Find where the given text appears and provide that cell's center as (x, y) coordinate. 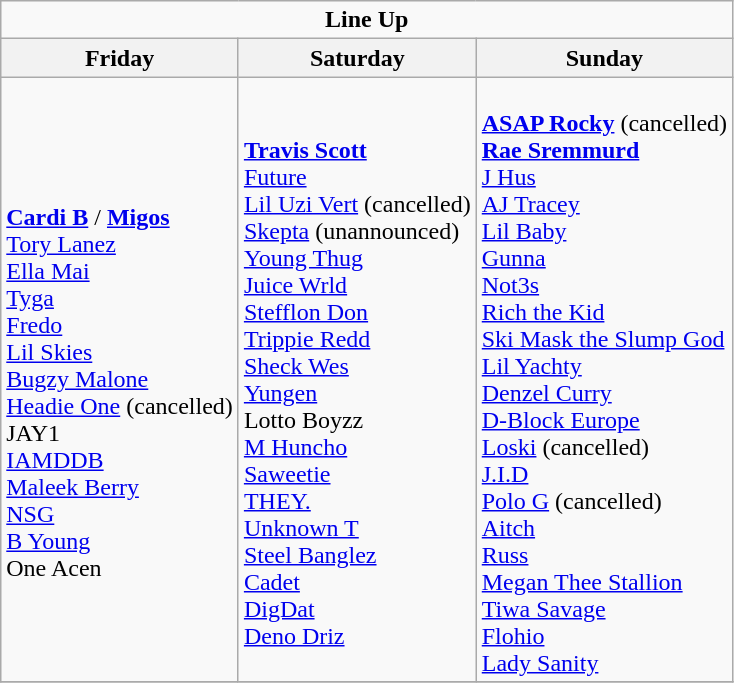
Saturday (357, 58)
Friday (120, 58)
Cardi B / Migos Tory Lanez Ella Mai Tyga Fredo Lil Skies Bugzy Malone Headie One (cancelled) JAY1 IAMDDB Maleek Berry NSG B Young One Acen (120, 380)
Sunday (604, 58)
Line Up (367, 20)
